From the cell containing the given text, extract its center point as [X, Y] coordinate. 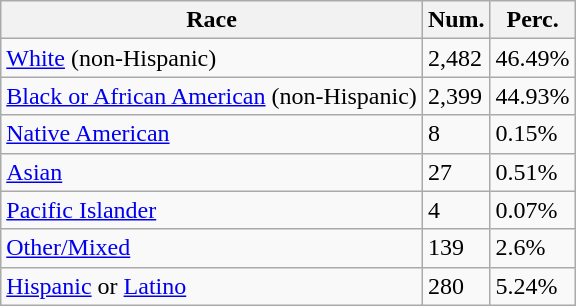
Hispanic or Latino [212, 286]
280 [456, 286]
Perc. [532, 20]
8 [456, 134]
0.51% [532, 172]
Black or African American (non-Hispanic) [212, 96]
Native American [212, 134]
Asian [212, 172]
4 [456, 210]
2,399 [456, 96]
White (non-Hispanic) [212, 58]
2.6% [532, 248]
46.49% [532, 58]
Pacific Islander [212, 210]
139 [456, 248]
0.07% [532, 210]
Race [212, 20]
5.24% [532, 286]
27 [456, 172]
44.93% [532, 96]
Other/Mixed [212, 248]
Num. [456, 20]
2,482 [456, 58]
0.15% [532, 134]
